Determine the [x, y] coordinate at the center of the cell enclosing the given text.  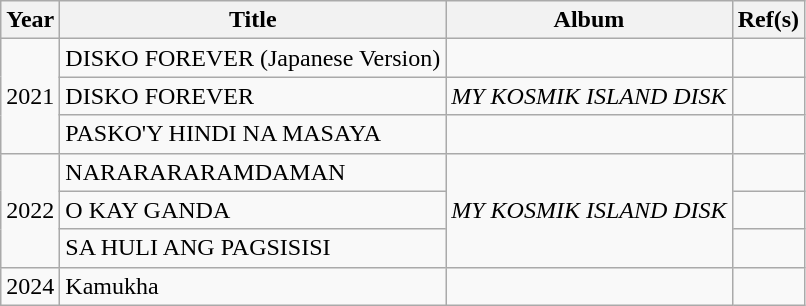
Album [589, 20]
NARARARARAMDAMAN [253, 172]
O KAY GANDA [253, 210]
Kamukha [253, 286]
2024 [30, 286]
DISKO FOREVER (Japanese Version) [253, 58]
SA HULI ANG PAGSISISI [253, 248]
Title [253, 20]
PASKO'Y HINDI NA MASAYA [253, 134]
2021 [30, 96]
Year [30, 20]
2022 [30, 210]
Ref(s) [768, 20]
DISKO FOREVER [253, 96]
